Detect which cell encompasses the target text, then output its [x, y] center coordinate. 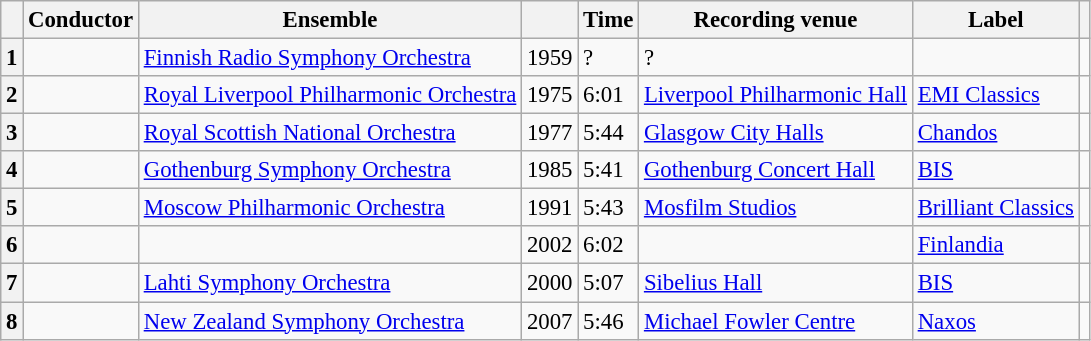
5:46 [608, 321]
Gothenburg Concert Hall [776, 170]
6:01 [608, 95]
Sibelius Hall [776, 283]
Finlandia [996, 245]
Conductor [81, 20]
1977 [550, 133]
Recording venue [776, 20]
1991 [550, 208]
1959 [550, 58]
5:44 [608, 133]
Moscow Philharmonic Orchestra [330, 208]
Mosfilm Studios [776, 208]
New Zealand Symphony Orchestra [330, 321]
8 [12, 321]
2 [12, 95]
Brilliant Classics [996, 208]
5:43 [608, 208]
Chandos [996, 133]
3 [12, 133]
1 [12, 58]
Glasgow City Halls [776, 133]
Finnish Radio Symphony Orchestra [330, 58]
1985 [550, 170]
Royal Liverpool Philharmonic Orchestra [330, 95]
Michael Fowler Centre [776, 321]
4 [12, 170]
5:07 [608, 283]
5 [12, 208]
2000 [550, 283]
Liverpool Philharmonic Hall [776, 95]
7 [12, 283]
2007 [550, 321]
6 [12, 245]
Lahti Symphony Orchestra [330, 283]
Naxos [996, 321]
Royal Scottish National Orchestra [330, 133]
6:02 [608, 245]
Time [608, 20]
Gothenburg Symphony Orchestra [330, 170]
1975 [550, 95]
5:41 [608, 170]
Ensemble [330, 20]
Label [996, 20]
EMI Classics [996, 95]
2002 [550, 245]
